Identify which cell holds the provided text, then report its [x, y] central coordinate. 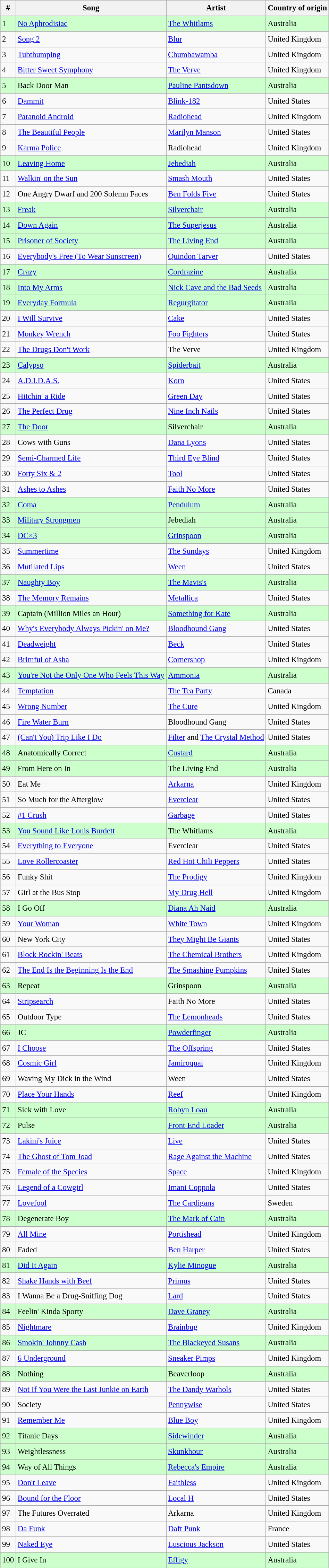
Love Rollercoaster [91, 861]
69 [8, 1079]
Jamiroquai [216, 1064]
36 [8, 567]
Front End Loader [216, 1125]
93 [8, 1451]
4 [8, 70]
98 [8, 1529]
Captain (Million Miles an Hour) [91, 613]
95 [8, 1482]
The Cure [216, 706]
Garbage [216, 815]
80 [8, 1250]
44 [8, 691]
56 [8, 877]
DC×3 [91, 536]
Eat Me [91, 784]
Cows with Guns [91, 443]
My Drug Hell [216, 893]
Calypso [91, 365]
You Sound Like Louis Burdett [91, 831]
61 [8, 955]
Bitter Sweet Symphony [91, 70]
Portishead [216, 1234]
58 [8, 909]
43 [8, 676]
A.D.I.D.A.S. [91, 380]
#1 Crush [91, 815]
47 [8, 737]
8 [8, 132]
The Mavis's [216, 582]
Cake [216, 319]
34 [8, 536]
Song 2 [91, 40]
76 [8, 1188]
57 [8, 893]
Blue Boy [216, 1421]
Temptation [91, 691]
63 [8, 986]
Ben Harper [216, 1250]
Tool [216, 474]
Primus [216, 1281]
Skunkhour [216, 1451]
Shake Hands with Beef [91, 1281]
Lakini's Juice [91, 1141]
68 [8, 1064]
50 [8, 784]
Third Eye Blind [216, 458]
33 [8, 520]
Reef [216, 1094]
Daft Punk [216, 1529]
Way of All Things [91, 1467]
Karma Police [91, 148]
38 [8, 598]
Robyn Loau [216, 1110]
Girl at the Bus Stop [91, 893]
Beaverloop [216, 1374]
99 [8, 1545]
Blink-182 [216, 101]
Place Your Hands [91, 1094]
Your Woman [91, 924]
Something for Kate [216, 613]
Summertime [91, 552]
Titanic Days [91, 1436]
79 [8, 1234]
Stripsearch [91, 1001]
Green Day [216, 396]
They Might Be Giants [216, 939]
Foo Fighters [216, 334]
The Futures Overrated [91, 1514]
New York City [91, 939]
49 [8, 769]
Korn [216, 380]
Ben Folds Five [216, 194]
France [297, 1529]
No Aphrodisiac [91, 24]
87 [8, 1358]
Back Door Man [91, 86]
Red Hot Chili Peppers [216, 861]
Brimful of Asha [91, 660]
77 [8, 1203]
85 [8, 1327]
Mutilated Lips [91, 567]
83 [8, 1296]
3 [8, 55]
1 [8, 24]
Rebecca's Empire [216, 1467]
I Wanna Be a Drug-Sniffing Dog [91, 1296]
The Perfect Drug [91, 412]
65 [8, 1017]
The Chemical Brothers [216, 955]
Walkin' on the Sun [91, 179]
Everybody's Free (To Wear Sunscreen) [91, 256]
55 [8, 861]
Artist [216, 8]
Repeat [91, 986]
One Angry Dwarf and 200 Solemn Faces [91, 194]
Lovefool [91, 1203]
92 [8, 1436]
The Offspring [216, 1048]
Feelin' Kinda Sporty [91, 1312]
Quindon Tarver [216, 256]
Pennywise [216, 1405]
40 [8, 629]
Metallica [216, 598]
Into My Arms [91, 288]
24 [8, 380]
Everyday Formula [91, 303]
Naked Eye [91, 1545]
Blur [216, 40]
The Drugs Don't Work [91, 349]
The Memory Remains [91, 598]
31 [8, 489]
The Ghost of Tom Joad [91, 1157]
The Beautiful People [91, 132]
75 [8, 1172]
97 [8, 1514]
The Tea Party [216, 691]
Sneaker Pimps [216, 1358]
Fire Water Burn [91, 722]
Cornershop [216, 660]
Not If You Were the Last Junkie on Earth [91, 1390]
46 [8, 722]
Diana Ah Naid [216, 909]
Pulse [91, 1125]
62 [8, 970]
18 [8, 288]
12 [8, 194]
Marilyn Manson [216, 132]
Hitchin' a Ride [91, 396]
Prisoner of Society [91, 241]
14 [8, 225]
Cosmic Girl [91, 1064]
Luscious Jackson [216, 1545]
# [8, 8]
86 [8, 1343]
Live [216, 1141]
I Go Off [91, 909]
Did It Again [91, 1265]
Dammit [91, 101]
JC [91, 1033]
Weightlessness [91, 1451]
10 [8, 164]
Country of origin [297, 8]
Ammonia [216, 676]
52 [8, 815]
Rage Against the Machine [216, 1157]
Spiderbait [216, 365]
Crazy [91, 272]
(Can't You) Trip Like I Do [91, 737]
Kylie Minogue [216, 1265]
2 [8, 40]
Degenerate Boy [91, 1218]
Wrong Number [91, 706]
Custard [216, 753]
21 [8, 334]
94 [8, 1467]
Outdoor Type [91, 1017]
Tubthumping [91, 55]
88 [8, 1374]
Block Rockin' Beats [91, 955]
89 [8, 1390]
Space [216, 1172]
26 [8, 412]
59 [8, 924]
19 [8, 303]
45 [8, 706]
So Much for the Afterglow [91, 800]
Naughty Boy [91, 582]
I Will Survive [91, 319]
Society [91, 1405]
Faithless [216, 1482]
The Dandy Warhols [216, 1390]
You're Not the Only One Who Feels This Way [91, 676]
The End Is the Beginning Is the End [91, 970]
23 [8, 365]
28 [8, 443]
82 [8, 1281]
Pendulum [216, 505]
91 [8, 1421]
Lard [216, 1296]
White Town [216, 924]
32 [8, 505]
The Smashing Pumpkins [216, 970]
Brainbug [216, 1327]
The Cardigans [216, 1203]
Nine Inch Nails [216, 412]
Chumbawamba [216, 55]
Local H [216, 1498]
Nick Cave and the Bad Seeds [216, 288]
Forty Six & 2 [91, 474]
The Superjesus [216, 225]
All Mine [91, 1234]
Sidewinder [216, 1436]
The Sundays [216, 552]
39 [8, 613]
Da Funk [91, 1529]
37 [8, 582]
96 [8, 1498]
Smash Mouth [216, 179]
Leaving Home [91, 164]
Why's Everybody Always Pickin' on Me? [91, 629]
41 [8, 645]
The Blackeyed Susans [216, 1343]
Imani Coppola [216, 1188]
Effigy [216, 1560]
Down Again [91, 225]
Deadweight [91, 645]
Smokin' Johnny Cash [91, 1343]
Powderfinger [216, 1033]
17 [8, 272]
29 [8, 458]
Coma [91, 505]
Dave Graney [216, 1312]
Legend of a Cowgirl [91, 1188]
67 [8, 1048]
Nothing [91, 1374]
72 [8, 1125]
Sick with Love [91, 1110]
81 [8, 1265]
35 [8, 552]
Cordrazine [216, 272]
Paranoid Android [91, 116]
Song [91, 8]
Canada [297, 691]
Sweden [297, 1203]
The Lemonheads [216, 1017]
The Mark of Cain [216, 1218]
Female of the Species [91, 1172]
90 [8, 1405]
The Door [91, 427]
Waving My Dick in the Wind [91, 1079]
27 [8, 427]
48 [8, 753]
11 [8, 179]
Filter and The Crystal Method [216, 737]
22 [8, 349]
73 [8, 1141]
74 [8, 1157]
71 [8, 1110]
I Choose [91, 1048]
70 [8, 1094]
53 [8, 831]
84 [8, 1312]
25 [8, 396]
30 [8, 474]
100 [8, 1560]
54 [8, 846]
6 Underground [91, 1358]
Semi-Charmed Life [91, 458]
Freak [91, 210]
Everything to Everyone [91, 846]
66 [8, 1033]
Ashes to Ashes [91, 489]
Beck [216, 645]
Dana Lyons [216, 443]
From Here on In [91, 769]
Bound for the Floor [91, 1498]
Military Strongmen [91, 520]
51 [8, 800]
Remember Me [91, 1421]
Monkey Wrench [91, 334]
Faded [91, 1250]
20 [8, 319]
7 [8, 116]
15 [8, 241]
Don't Leave [91, 1482]
9 [8, 148]
The Prodigy [216, 877]
I Give In [91, 1560]
42 [8, 660]
6 [8, 101]
Funky Shit [91, 877]
Nightmare [91, 1327]
16 [8, 256]
Anatomically Correct [91, 753]
78 [8, 1218]
5 [8, 86]
Pauline Pantsdown [216, 86]
60 [8, 939]
64 [8, 1001]
Regurgitator [216, 303]
13 [8, 210]
